Locate the cell with the specified text and output its [X, Y] center coordinate. 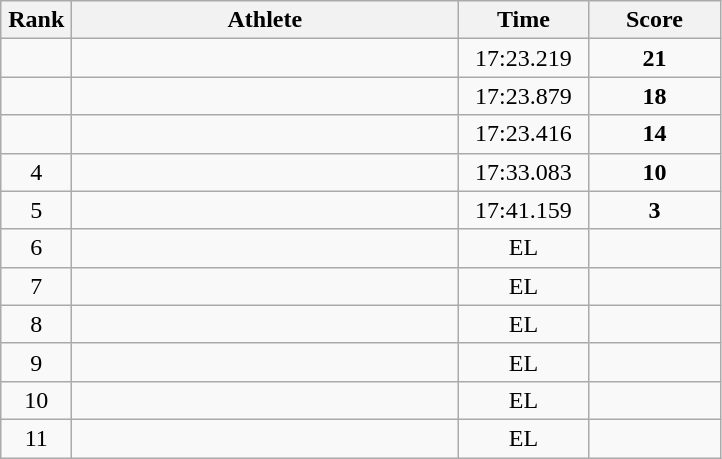
Athlete [265, 20]
21 [654, 58]
4 [36, 172]
3 [654, 210]
18 [654, 96]
17:23.416 [524, 134]
14 [654, 134]
Time [524, 20]
Rank [36, 20]
11 [36, 438]
7 [36, 286]
9 [36, 362]
6 [36, 248]
17:23.879 [524, 96]
17:41.159 [524, 210]
17:23.219 [524, 58]
Score [654, 20]
8 [36, 324]
5 [36, 210]
17:33.083 [524, 172]
